Detect which cell encompasses the target text, then output its [x, y] center coordinate. 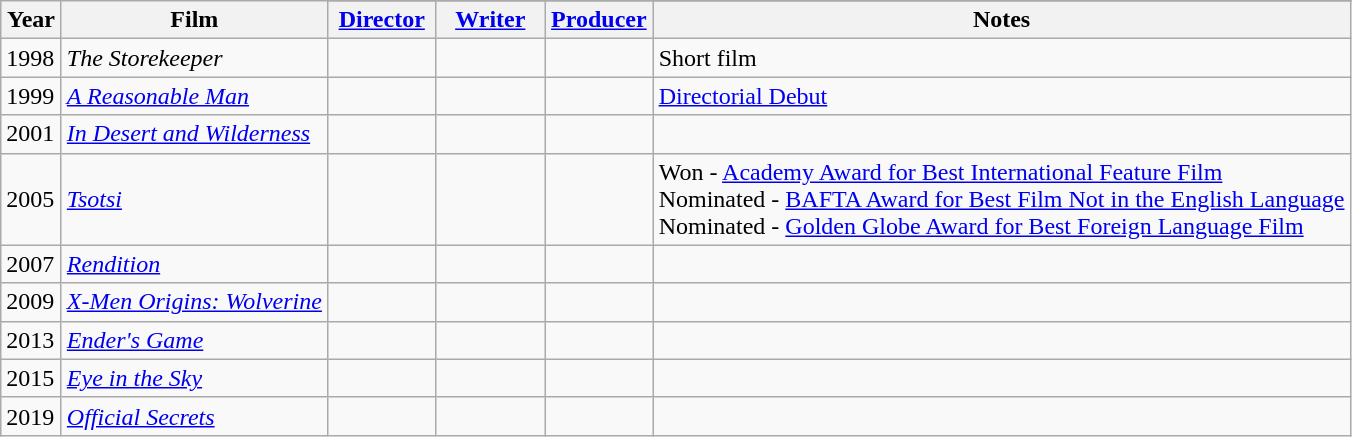
Eye in the Sky [194, 378]
2007 [32, 264]
X-Men Origins: Wolverine [194, 302]
Tsotsi [194, 199]
Official Secrets [194, 416]
2019 [32, 416]
Notes [1002, 20]
Director [382, 20]
Ender's Game [194, 340]
2015 [32, 378]
1999 [32, 96]
In Desert and Wilderness [194, 134]
The Storekeeper [194, 58]
Producer [600, 20]
2013 [32, 340]
2009 [32, 302]
1998 [32, 58]
2005 [32, 199]
2001 [32, 134]
A Reasonable Man [194, 96]
Rendition [194, 264]
Directorial Debut [1002, 96]
Film [194, 20]
Short film [1002, 58]
Year [32, 20]
Writer [490, 20]
